For the text-containing cell, return its midpoint in [X, Y] coordinate format. 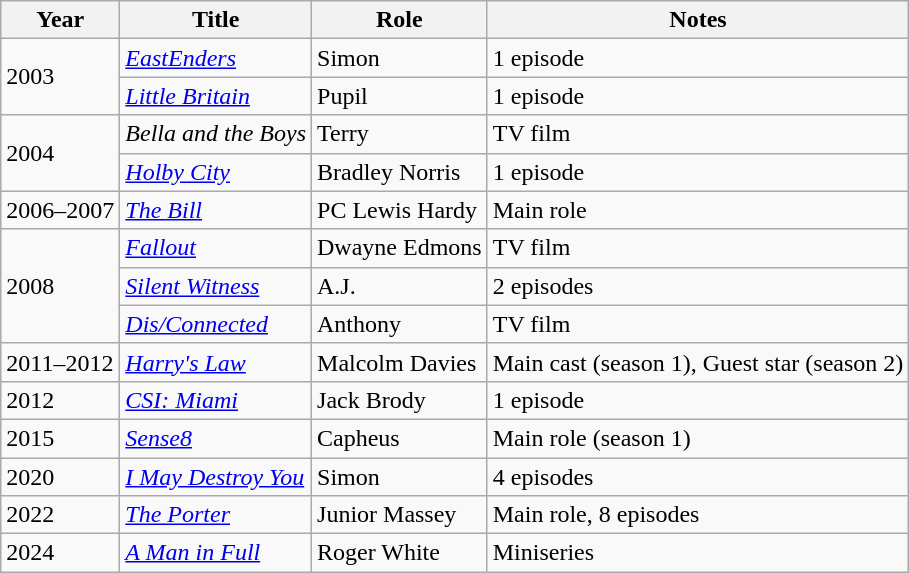
2011–2012 [60, 362]
I May Destroy You [216, 477]
EastEnders [216, 58]
Main role [698, 210]
Bradley Norris [400, 172]
CSI: Miami [216, 400]
2012 [60, 400]
Main role (season 1) [698, 438]
Main role, 8 episodes [698, 515]
Jack Brody [400, 400]
2003 [60, 77]
Terry [400, 134]
Malcolm Davies [400, 362]
Sense8 [216, 438]
The Porter [216, 515]
Harry's Law [216, 362]
Dis/Connected [216, 324]
2004 [60, 153]
2022 [60, 515]
A Man in Full [216, 553]
A.J. [400, 286]
PC Lewis Hardy [400, 210]
Fallout [216, 248]
Main cast (season 1), Guest star (season 2) [698, 362]
The Bill [216, 210]
Anthony [400, 324]
Title [216, 20]
Little Britain [216, 96]
2020 [60, 477]
Roger White [400, 553]
Pupil [400, 96]
2024 [60, 553]
Notes [698, 20]
Miniseries [698, 553]
2 episodes [698, 286]
Role [400, 20]
2008 [60, 286]
Silent Witness [216, 286]
Capheus [400, 438]
Dwayne Edmons [400, 248]
Junior Massey [400, 515]
Holby City [216, 172]
2015 [60, 438]
Bella and the Boys [216, 134]
2006–2007 [60, 210]
Year [60, 20]
4 episodes [698, 477]
